Scan for the cell matching the given text and deliver its (x, y) coordinate at center. 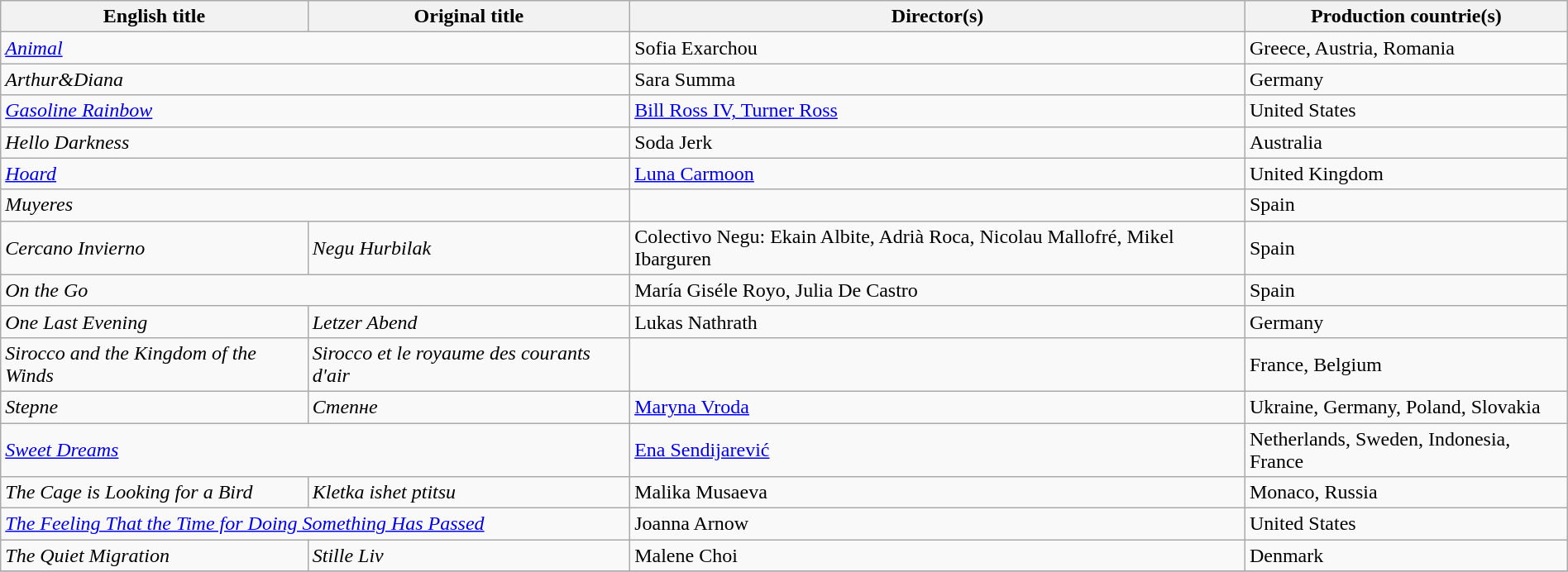
Sirocco and the Kingdom of the Winds (154, 364)
Lukas Nathrath (938, 322)
Malika Musaeva (938, 493)
One Last Evening (154, 322)
Sofia Exarchou (938, 48)
Greece, Austria, Romania (1406, 48)
Sirocco et le royaume des courants d'air (468, 364)
Sara Summa (938, 79)
English title (154, 17)
Monaco, Russia (1406, 493)
Letzer Abend (468, 322)
Colectivo Negu: Ekain Albite, Adrià Roca, Nicolau Mallofré, Mikel Ibarguren (938, 248)
On the Go (316, 290)
The Feeling That the Time for Doing Something Has Passed (316, 524)
Kletka ishet ptitsu (468, 493)
Production countrie(s) (1406, 17)
Hello Darkness (316, 142)
Director(s) (938, 17)
Sweet Dreams (316, 450)
Ena Sendijarević (938, 450)
Netherlands, Sweden, Indonesia, France (1406, 450)
Soda Jerk (938, 142)
Stille Liv (468, 555)
Denmark (1406, 555)
France, Belgium (1406, 364)
United Kingdom (1406, 174)
Bill Ross IV, Turner Ross (938, 111)
María Giséle Royo, Julia De Castro (938, 290)
Maryna Vroda (938, 407)
Animal (316, 48)
Australia (1406, 142)
Negu Hurbilak (468, 248)
Arthur&Diana (316, 79)
Muyeres (316, 205)
The Quiet Migration (154, 555)
Hoard (316, 174)
Joanna Arnow (938, 524)
Gasoline Rainbow (316, 111)
Cercano Invierno (154, 248)
Luna Carmoon (938, 174)
Степне (468, 407)
Malene Choi (938, 555)
Original title (468, 17)
Stepne (154, 407)
The Cage is Looking for a Bird (154, 493)
Ukraine, Germany, Poland, Slovakia (1406, 407)
